Determine the (x, y) coordinate at the center of the cell enclosing the given text.  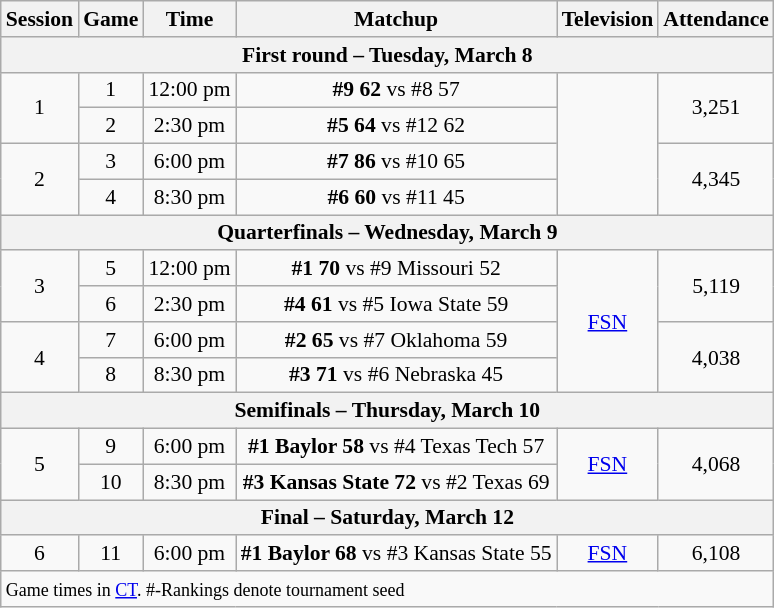
5,119 (716, 286)
#9 62 vs #8 57 (396, 90)
7 (110, 340)
10 (110, 482)
11 (110, 554)
6,108 (716, 554)
#3 71 vs #6 Nebraska 45 (396, 375)
#7 86 vs #10 65 (396, 162)
#2 65 vs #7 Oklahoma 59 (396, 340)
Time (189, 19)
#1 70 vs #9 Missouri 52 (396, 269)
3,251 (716, 108)
#3 Kansas State 72 vs #2 Texas 69 (396, 482)
9 (110, 447)
Semifinals – Thursday, March 10 (388, 411)
Game times in CT. #-Rankings denote tournament seed (388, 589)
Matchup (396, 19)
#6 60 vs #11 45 (396, 197)
Television (608, 19)
#1 Baylor 58 vs #4 Texas Tech 57 (396, 447)
4,068 (716, 464)
Quarterfinals – Wednesday, March 9 (388, 233)
First round – Tuesday, March 8 (388, 55)
4,345 (716, 180)
Attendance (716, 19)
Game (110, 19)
#1 Baylor 68 vs #3 Kansas State 55 (396, 554)
Final – Saturday, March 12 (388, 518)
#5 64 vs #12 62 (396, 126)
4,038 (716, 358)
8 (110, 375)
#4 61 vs #5 Iowa State 59 (396, 304)
Session (40, 19)
